For the text-containing cell, return its midpoint in (x, y) coordinate format. 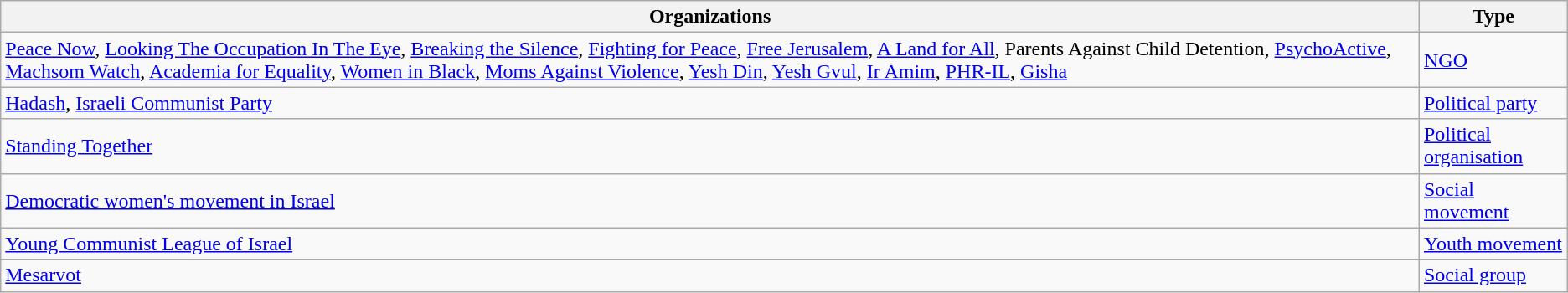
Youth movement (1493, 244)
NGO (1493, 60)
Social group (1493, 275)
Young Communist League of Israel (710, 244)
Social movement (1493, 201)
Organizations (710, 17)
Mesarvot (710, 275)
Political organisation (1493, 146)
Political party (1493, 103)
Standing Together (710, 146)
Democratic women's movement in Israel (710, 201)
Hadash, Israeli Communist Party (710, 103)
Type (1493, 17)
